Identify which cell holds the provided text, then report its [X, Y] central coordinate. 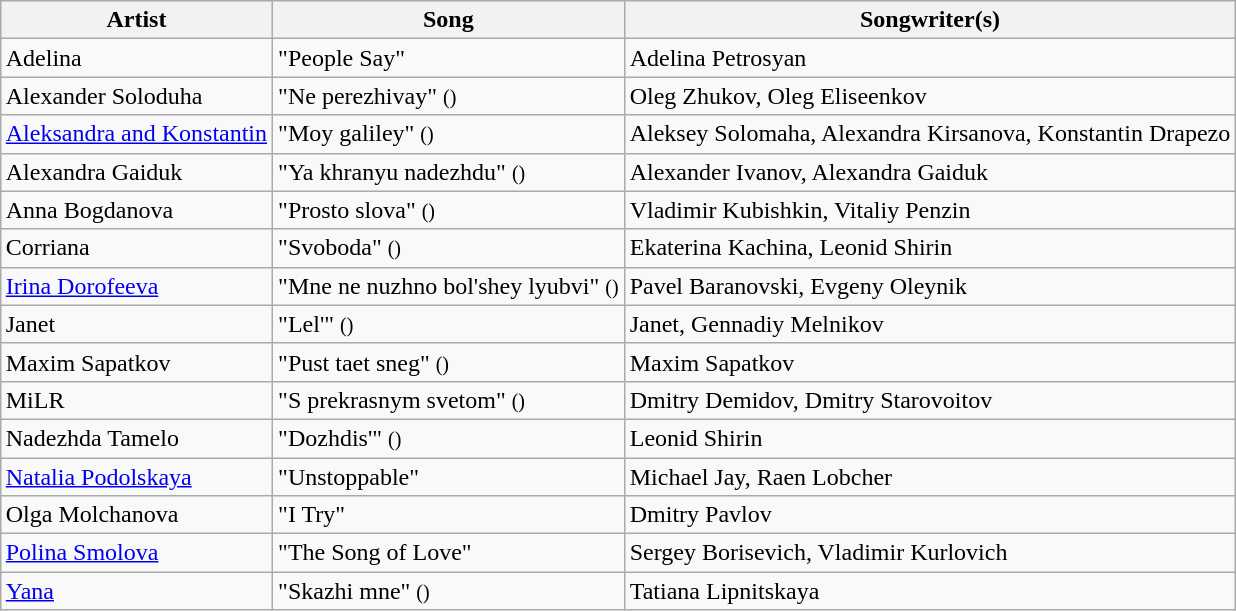
Adelina Petrosyan [930, 58]
"Skazhi mne" () [449, 591]
Michael Jay, Raen Lobcher [930, 477]
Janet [136, 324]
Vladimir Kubishkin, Vitaliy Penzin [930, 210]
Song [449, 20]
Alexandra Gaiduk [136, 172]
Aleksandra and Konstantin [136, 134]
"Moy galiley" () [449, 134]
"Mne ne nuzhno bol'shey lyubvi" () [449, 286]
"The Song of Love" [449, 553]
Alexander Ivanov, Alexandra Gaiduk [930, 172]
"Svoboda" () [449, 248]
"Pust taet sneg" () [449, 362]
Aleksey Solomaha, Alexandra Kirsanova, Konstantin Drapezo [930, 134]
Dmitry Demidov, Dmitry Starovoitov [930, 400]
Alexander Soloduha [136, 96]
Corriana [136, 248]
Adelina [136, 58]
"S prekrasnym svetom" () [449, 400]
Irina Dorofeeva [136, 286]
Polina Smolova [136, 553]
Anna Bogdanova [136, 210]
Artist [136, 20]
"Lel'" () [449, 324]
"Unstoppable" [449, 477]
"Dozhdis'" () [449, 438]
Nadezhda Tamelo [136, 438]
Tatiana Lipnitskaya [930, 591]
Sergey Borisevich, Vladimir Kurlovich [930, 553]
"Ne perezhivay" () [449, 96]
MiLR [136, 400]
Pavel Baranovski, Evgeny Oleynik [930, 286]
"I Try" [449, 515]
Songwriter(s) [930, 20]
"People Say" [449, 58]
Yana [136, 591]
Leonid Shirin [930, 438]
Janet, Gennadiy Melnikov [930, 324]
Oleg Zhukov, Oleg Eliseenkov [930, 96]
"Ya khranyu nadezhdu" () [449, 172]
Natalia Podolskaya [136, 477]
Olga Molchanova [136, 515]
Ekaterina Kachina, Leonid Shirin [930, 248]
"Prosto slova" () [449, 210]
Dmitry Pavlov [930, 515]
